Provide the (X, Y) coordinate of the cell's center where the given text is located.  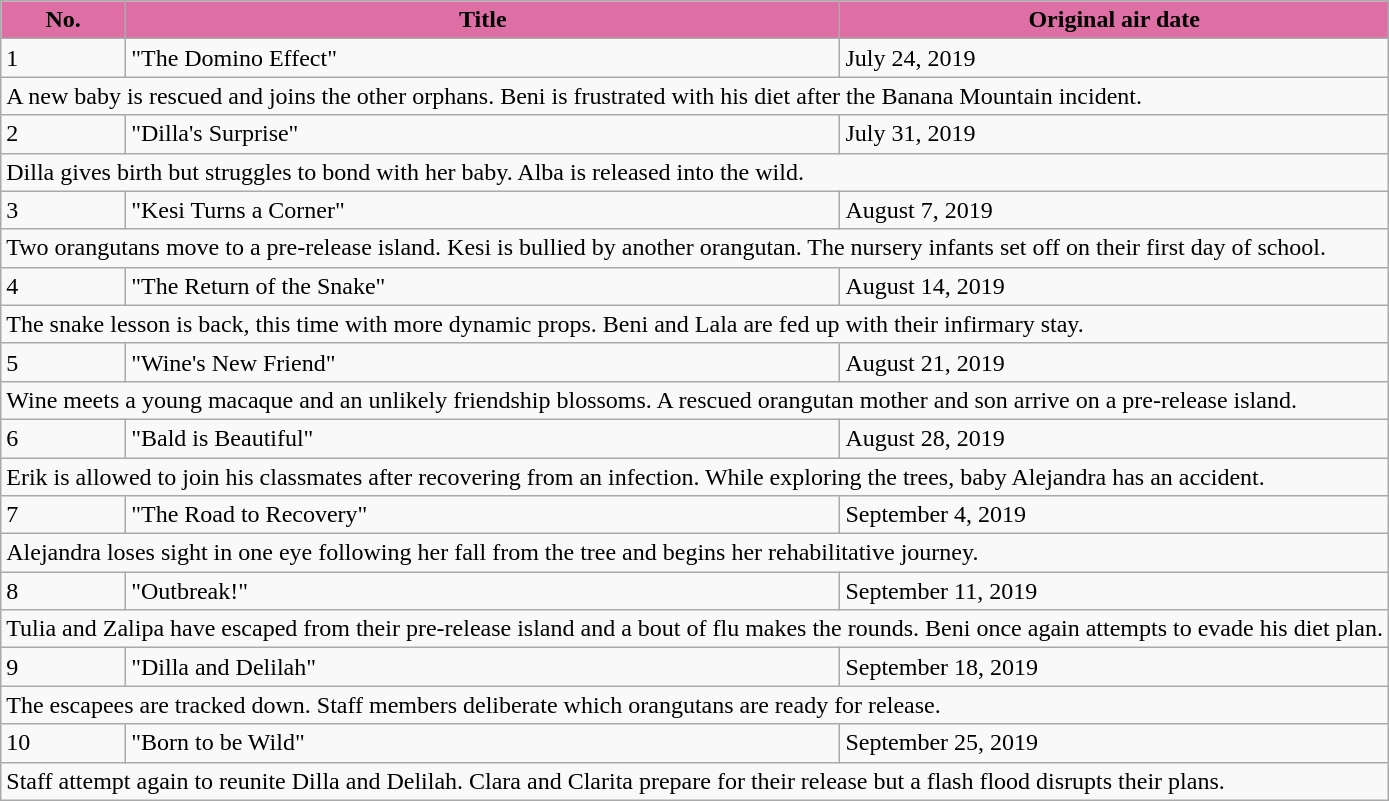
Staff attempt again to reunite Dilla and Delilah. Clara and Clarita prepare for their release but a flash flood disrupts their plans. (695, 781)
July 31, 2019 (1114, 134)
September 25, 2019 (1114, 743)
7 (64, 515)
4 (64, 286)
Alejandra loses sight in one eye following her fall from the tree and begins her rehabilitative journey. (695, 553)
"The Road to Recovery" (483, 515)
Tulia and Zalipa have escaped from their pre-release island and a bout of flu makes the rounds. Beni once again attempts to evade his diet plan. (695, 629)
August 14, 2019 (1114, 286)
September 11, 2019 (1114, 591)
July 24, 2019 (1114, 58)
No. (64, 20)
August 7, 2019 (1114, 210)
Two orangutans move to a pre-release island. Kesi is bullied by another orangutan. The nursery infants set off on their first day of school. (695, 248)
"Outbreak!" (483, 591)
1 (64, 58)
September 18, 2019 (1114, 667)
Title (483, 20)
3 (64, 210)
Original air date (1114, 20)
A new baby is rescued and joins the other orphans. Beni is frustrated with his diet after the Banana Mountain incident. (695, 96)
Dilla gives birth but struggles to bond with her baby. Alba is released into the wild. (695, 172)
5 (64, 362)
September 4, 2019 (1114, 515)
August 21, 2019 (1114, 362)
"Dilla and Delilah" (483, 667)
Erik is allowed to join his classmates after recovering from an infection. While exploring the trees, baby Alejandra has an accident. (695, 477)
"The Domino Effect" (483, 58)
"Dilla's Surprise" (483, 134)
6 (64, 438)
Wine meets a young macaque and an unlikely friendship blossoms. A rescued orangutan mother and son arrive on a pre-release island. (695, 400)
8 (64, 591)
10 (64, 743)
"Born to be Wild" (483, 743)
9 (64, 667)
"The Return of the Snake" (483, 286)
"Wine's New Friend" (483, 362)
2 (64, 134)
August 28, 2019 (1114, 438)
"Kesi Turns a Corner" (483, 210)
The escapees are tracked down. Staff members deliberate which orangutans are ready for release. (695, 705)
The snake lesson is back, this time with more dynamic props. Beni and Lala are fed up with their infirmary stay. (695, 324)
"Bald is Beautiful" (483, 438)
